Return the (x, y) coordinate for the center point of the cell that contains the specified text.  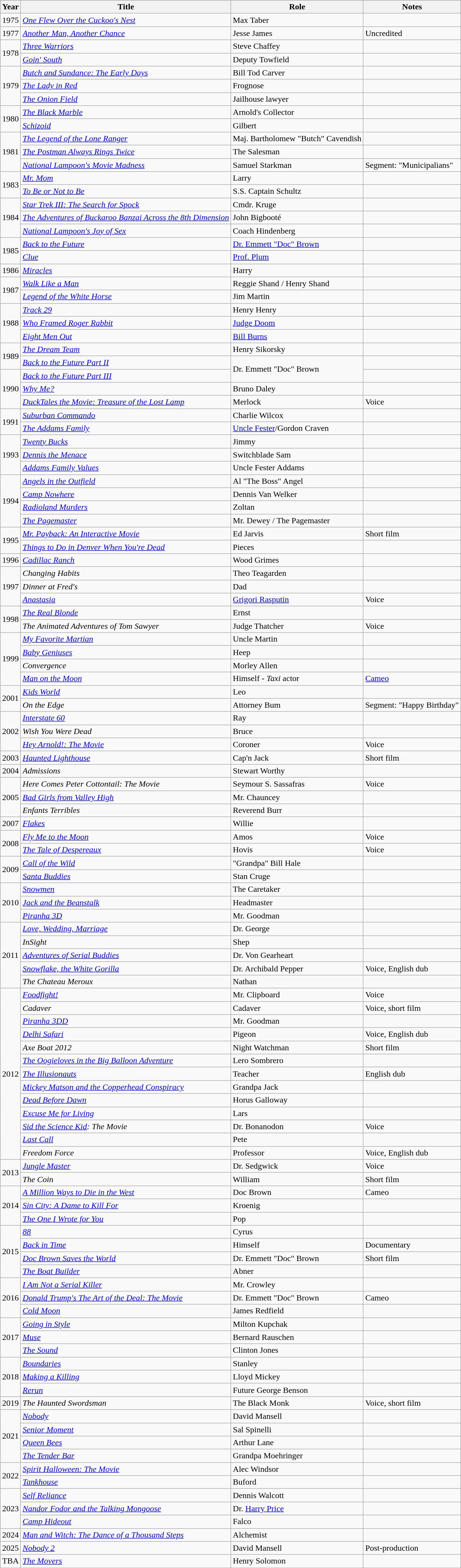
Piranha 3D (126, 916)
One Flew Over the Cuckoo's Nest (126, 20)
Future George Benson (297, 1390)
To Be or Not to Be (126, 191)
2014 (10, 1205)
Interstate 60 (126, 718)
1983 (10, 185)
The Sound (126, 1350)
Why Me? (126, 389)
Dr. George (297, 929)
Prof. Plum (297, 257)
Role (297, 7)
2018 (10, 1377)
Back to the Future Part II (126, 362)
Grandpa Jack (297, 1087)
Deputy Towfield (297, 60)
Sid the Science Kid: The Movie (126, 1126)
1978 (10, 53)
1995 (10, 540)
Grigori Rasputin (297, 600)
2008 (10, 843)
1993 (10, 455)
Uncredited (412, 33)
Charlie Wilcox (297, 415)
The Chateau Meroux (126, 981)
Track 29 (126, 310)
Back to the Future Part III (126, 375)
Kroenig (297, 1205)
1997 (10, 586)
Professor (297, 1153)
Maj. Bartholomew "Butch" Cavendish (297, 138)
Jim Martin (297, 297)
Willie (297, 824)
Camp Hideout (126, 1522)
2023 (10, 1508)
Man on the Moon (126, 679)
1990 (10, 389)
Back to the Future (126, 244)
Milton Kupchak (297, 1324)
The Oogieloves in the Big Balloon Adventure (126, 1061)
Hey Arnold!: The Movie (126, 744)
The Coin (126, 1179)
Bernard Rauschen (297, 1337)
1981 (10, 152)
Making a Killing (126, 1377)
Convergence (126, 665)
Mickey Matson and the Copperhead Conspiracy (126, 1087)
2007 (10, 824)
Excuse Me for Living (126, 1113)
1980 (10, 119)
Himself - Taxi actor (297, 679)
Twenty Bucks (126, 442)
Legend of the White Horse (126, 297)
Tankhouse (126, 1482)
English dub (412, 1074)
Radioland Murders (126, 507)
Al "The Boss" Angel (297, 481)
Nathan (297, 981)
1991 (10, 422)
The Illusionauts (126, 1074)
The Postman Always Rings Twice (126, 152)
Doc Brown (297, 1192)
S.S. Captain Schultz (297, 191)
The Haunted Swordsman (126, 1403)
Dr. Von Gearheart (297, 955)
Foodfight! (126, 995)
Uncle Fester/Gordon Craven (297, 428)
Santa Buddies (126, 876)
"Grandpa" Bill Hale (297, 863)
Last Call (126, 1140)
The Tender Bar (126, 1456)
The Black Marble (126, 112)
Stan Cruge (297, 876)
Zoltan (297, 507)
Cadillac Ranch (126, 560)
2010 (10, 903)
National Lampoon's Movie Madness (126, 165)
Mr. Crowley (297, 1285)
Mr. Dewey / The Pagemaster (297, 520)
Documentary (412, 1245)
Shep (297, 942)
Kids World (126, 692)
Butch and Sundance: The Early Days (126, 73)
The Legend of the Lone Ranger (126, 138)
Changing Habits (126, 573)
InSight (126, 942)
Mr. Mom (126, 178)
Title (126, 7)
Cmdr. Kruge (297, 205)
Falco (297, 1522)
The Caretaker (297, 889)
Rerun (126, 1390)
TBA (10, 1561)
Max Taber (297, 20)
The Pagemaster (126, 520)
Notes (412, 7)
2005 (10, 797)
DuckTales the Movie: Treasure of the Lost Lamp (126, 402)
Lars (297, 1113)
Sin City: A Dame to Kill For (126, 1205)
Nobody 2 (126, 1548)
2013 (10, 1172)
Senior Moment (126, 1430)
Admissions (126, 771)
Enfants Terribles (126, 810)
Donald Trump's The Art of the Deal: The Movie (126, 1298)
The Addams Family (126, 428)
My Favorite Martian (126, 639)
Pieces (297, 547)
Wood Grimes (297, 560)
Back in Time (126, 1245)
Amos (297, 837)
Year (10, 7)
2002 (10, 731)
Mr. Clipboard (297, 995)
Reggie Shand / Henry Shand (297, 283)
1989 (10, 356)
Piranha 3DD (126, 1021)
The Onion Field (126, 99)
Henry Henry (297, 310)
2025 (10, 1548)
Judge Thatcher (297, 626)
1984 (10, 218)
Samuel Starkman (297, 165)
Clue (126, 257)
Dennis Van Welker (297, 494)
Frognose (297, 86)
The Dream Team (126, 349)
1999 (10, 659)
Lloyd Mickey (297, 1377)
Star Trek III: The Search for Spock (126, 205)
James Redfield (297, 1311)
Abner (297, 1271)
Miracles (126, 270)
Arnold's Collector (297, 112)
Man and Witch: The Dance of a Thousand Steps (126, 1535)
Stanley (297, 1363)
On the Edge (126, 705)
Leo (297, 692)
Muse (126, 1337)
2016 (10, 1298)
The One I Wrote for You (126, 1218)
Camp Nowhere (126, 494)
Arthur Lane (297, 1443)
William (297, 1179)
Baby Geniuses (126, 652)
2017 (10, 1337)
Flakes (126, 824)
Wish You Were Dead (126, 731)
Angels in the Outfield (126, 481)
Judge Doom (297, 323)
Jailhouse lawyer (297, 99)
1996 (10, 560)
1975 (10, 20)
The Animated Adventures of Tom Sawyer (126, 626)
Uncle Fester Addams (297, 468)
Heep (297, 652)
Dad (297, 587)
Going in Style (126, 1324)
Three Warriors (126, 46)
Coach Hindenberg (297, 231)
Horus Galloway (297, 1100)
Haunted Lighthouse (126, 758)
1994 (10, 501)
Anastasia (126, 600)
Bill Burns (297, 336)
Bill Tod Carver (297, 73)
Ray (297, 718)
A Million Ways to Die in the West (126, 1192)
The Boat Builder (126, 1271)
Nobody (126, 1416)
Ernst (297, 613)
Boundaries (126, 1363)
The Black Monk (297, 1403)
2019 (10, 1403)
John Bigbooté (297, 218)
Henry Sikorsky (297, 349)
Cap'n Jack (297, 758)
1998 (10, 619)
Headmaster (297, 903)
2022 (10, 1476)
The Salesman (297, 152)
Jesse James (297, 33)
Attorney Bum (297, 705)
Grandpa Moehringer (297, 1456)
Cyrus (297, 1232)
The Lady in Red (126, 86)
Things to Do in Denver When You're Dead (126, 547)
2024 (10, 1535)
Jack and the Beanstalk (126, 903)
The Adventures of Buckaroo Banzai Across the 8th Dimension (126, 218)
Dennis the Menace (126, 455)
Reverend Burr (297, 810)
1979 (10, 86)
Uncle Martin (297, 639)
1987 (10, 290)
Freedom Force (126, 1153)
Stewart Worthy (297, 771)
2015 (10, 1252)
Snowflake, the White Gorilla (126, 968)
Seymour S. Sassafras (297, 784)
Snowmen (126, 889)
Doc Brown Saves the World (126, 1258)
Mr. Chauncey (297, 797)
Morley Allen (297, 665)
1988 (10, 323)
Steve Chaffey (297, 46)
I Am Not a Serial Killer (126, 1285)
Suburban Commando (126, 415)
Dr. Archibald Pepper (297, 968)
Adventures of Serial Buddies (126, 955)
Sal Spinelli (297, 1430)
Larry (297, 178)
Clinton Jones (297, 1350)
Self Reliance (126, 1495)
Eight Men Out (126, 336)
1986 (10, 270)
Addams Family Values (126, 468)
Spirit Halloween: The Movie (126, 1469)
Dr. Sedgwick (297, 1166)
Walk Like a Man (126, 283)
2001 (10, 698)
Fly Me to the Moon (126, 837)
Jimmy (297, 442)
Call of the Wild (126, 863)
Merlock (297, 402)
1977 (10, 33)
Segment: "Municipalians" (412, 165)
Pete (297, 1140)
Lero Sombrero (297, 1061)
Night Watchman (297, 1048)
Mr. Payback: An Interactive Movie (126, 534)
Gilbert (297, 125)
Alec Windsor (297, 1469)
Who Framed Roger Rabbit (126, 323)
Cold Moon (126, 1311)
Nandor Fodor and the Talking Mongoose (126, 1508)
2004 (10, 771)
2012 (10, 1073)
Ed Jarvis (297, 534)
Harry (297, 270)
Axe Boat 2012 (126, 1048)
Another Man, Another Chance (126, 33)
Dr. Harry Price (297, 1508)
1985 (10, 251)
Love, Wedding, Marriage (126, 929)
2009 (10, 870)
Bruce (297, 731)
The Tale of Despereaux (126, 850)
Alchemist (297, 1535)
Schizoid (126, 125)
Pop (297, 1218)
The Movers (126, 1561)
Theo Teagarden (297, 573)
Dennis Walcott (297, 1495)
Teacher (297, 1074)
The Real Blonde (126, 613)
Hovis (297, 850)
Pigeon (297, 1034)
Here Comes Peter Cottontail: The Movie (126, 784)
88 (126, 1232)
Dead Before Dawn (126, 1100)
Post-production (412, 1548)
Segment: "Happy Birthday" (412, 705)
2011 (10, 955)
Buford (297, 1482)
2003 (10, 758)
2021 (10, 1436)
Henry Solomon (297, 1561)
Himself (297, 1245)
Queen Bees (126, 1443)
Delhi Safari (126, 1034)
Dr. Bonanodon (297, 1126)
National Lampoon's Joy of Sex (126, 231)
Switchblade Sam (297, 455)
Jungle Master (126, 1166)
Bruno Daley (297, 389)
Bad Girls from Valley High (126, 797)
Goin' South (126, 60)
Dinner at Fred's (126, 587)
Coroner (297, 744)
